Scan for the cell matching the given text and deliver its (x, y) coordinate at center. 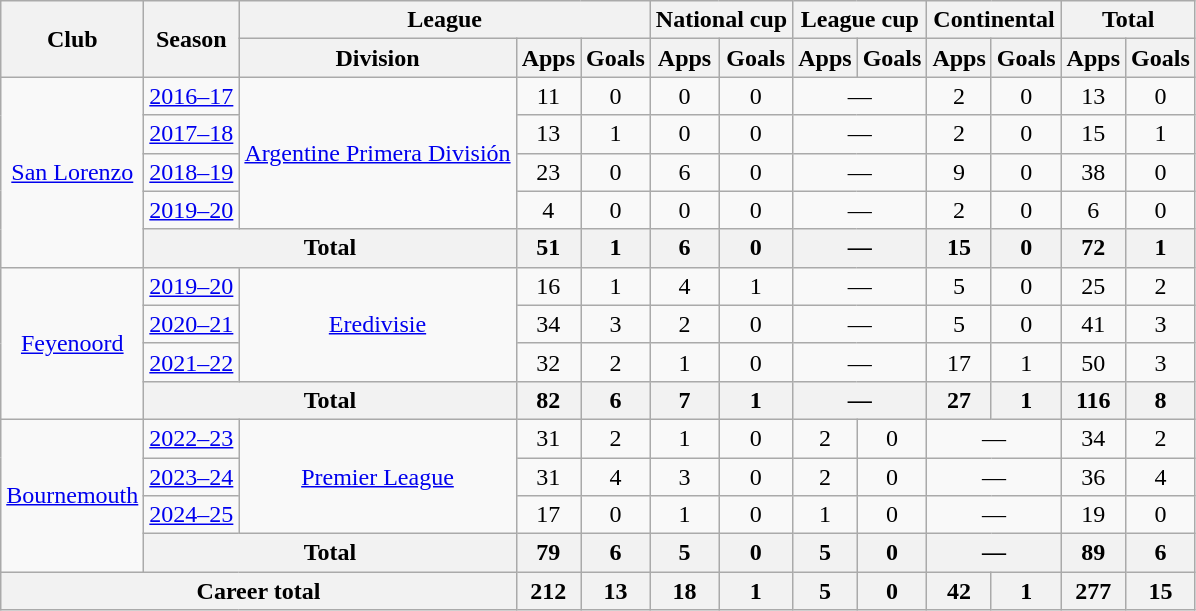
Eredivisie (378, 324)
38 (1093, 172)
Club (72, 39)
11 (548, 96)
9 (959, 172)
25 (1093, 286)
Season (192, 39)
Feyenoord (72, 343)
89 (1093, 553)
2021–22 (192, 362)
42 (959, 591)
36 (1093, 477)
41 (1093, 324)
19 (1093, 515)
23 (548, 172)
2024–25 (192, 515)
51 (548, 248)
2020–21 (192, 324)
Division (378, 58)
2016–17 (192, 96)
2022–23 (192, 438)
82 (548, 400)
Bournemouth (72, 495)
League (444, 20)
72 (1093, 248)
2023–24 (192, 477)
79 (548, 553)
27 (959, 400)
National cup (721, 20)
50 (1093, 362)
2018–19 (192, 172)
16 (548, 286)
8 (1161, 400)
32 (548, 362)
2017–18 (192, 134)
7 (684, 400)
San Lorenzo (72, 172)
Premier League (378, 476)
277 (1093, 591)
Continental (994, 20)
Argentine Primera División (378, 153)
212 (548, 591)
116 (1093, 400)
Career total (258, 591)
League cup (860, 20)
18 (684, 591)
